Locate the cell with the specified text and output its [X, Y] center coordinate. 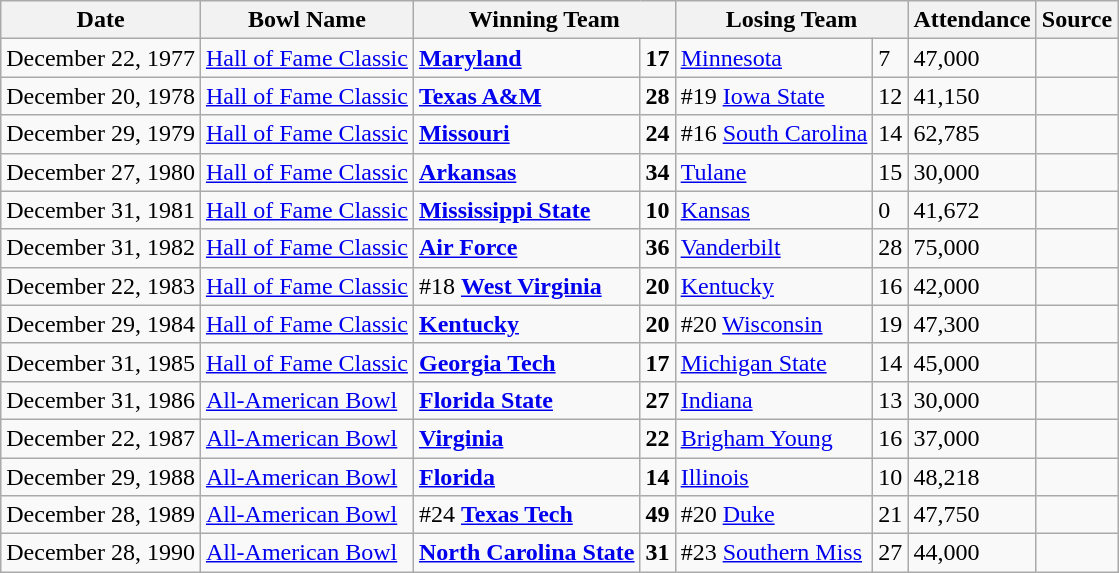
Losing Team [792, 20]
Georgia Tech [526, 362]
19 [890, 324]
#24 Texas Tech [526, 515]
Arkansas [526, 172]
41,150 [972, 96]
Vanderbilt [774, 248]
Source [1076, 20]
Tulane [774, 172]
13 [890, 400]
Date [101, 20]
22 [658, 438]
Michigan State [774, 362]
December 29, 1988 [101, 477]
48,218 [972, 477]
Brigham Young [774, 438]
#18 West Virginia [526, 286]
42,000 [972, 286]
#16 South Carolina [774, 134]
7 [890, 58]
Virginia [526, 438]
December 31, 1981 [101, 210]
December 28, 1990 [101, 553]
Florida [526, 477]
December 28, 1989 [101, 515]
Kansas [774, 210]
75,000 [972, 248]
December 22, 1983 [101, 286]
December 22, 1977 [101, 58]
Minnesota [774, 58]
Missouri [526, 134]
December 31, 1985 [101, 362]
45,000 [972, 362]
December 31, 1982 [101, 248]
Indiana [774, 400]
#20 Duke [774, 515]
Attendance [972, 20]
47,300 [972, 324]
December 29, 1979 [101, 134]
49 [658, 515]
15 [890, 172]
37,000 [972, 438]
Florida State [526, 400]
North Carolina State [526, 553]
December 31, 1986 [101, 400]
Air Force [526, 248]
#23 Southern Miss [774, 553]
#20 Wisconsin [774, 324]
41,672 [972, 210]
#19 Iowa State [774, 96]
December 20, 1978 [101, 96]
44,000 [972, 553]
0 [890, 210]
36 [658, 248]
December 22, 1987 [101, 438]
December 27, 1980 [101, 172]
34 [658, 172]
21 [890, 515]
Maryland [526, 58]
62,785 [972, 134]
Illinois [774, 477]
Mississippi State [526, 210]
24 [658, 134]
47,750 [972, 515]
Winning Team [544, 20]
12 [890, 96]
December 29, 1984 [101, 324]
31 [658, 553]
Bowl Name [306, 20]
Texas A&M [526, 96]
47,000 [972, 58]
